From the cell containing the given text, extract its center point as (X, Y) coordinate. 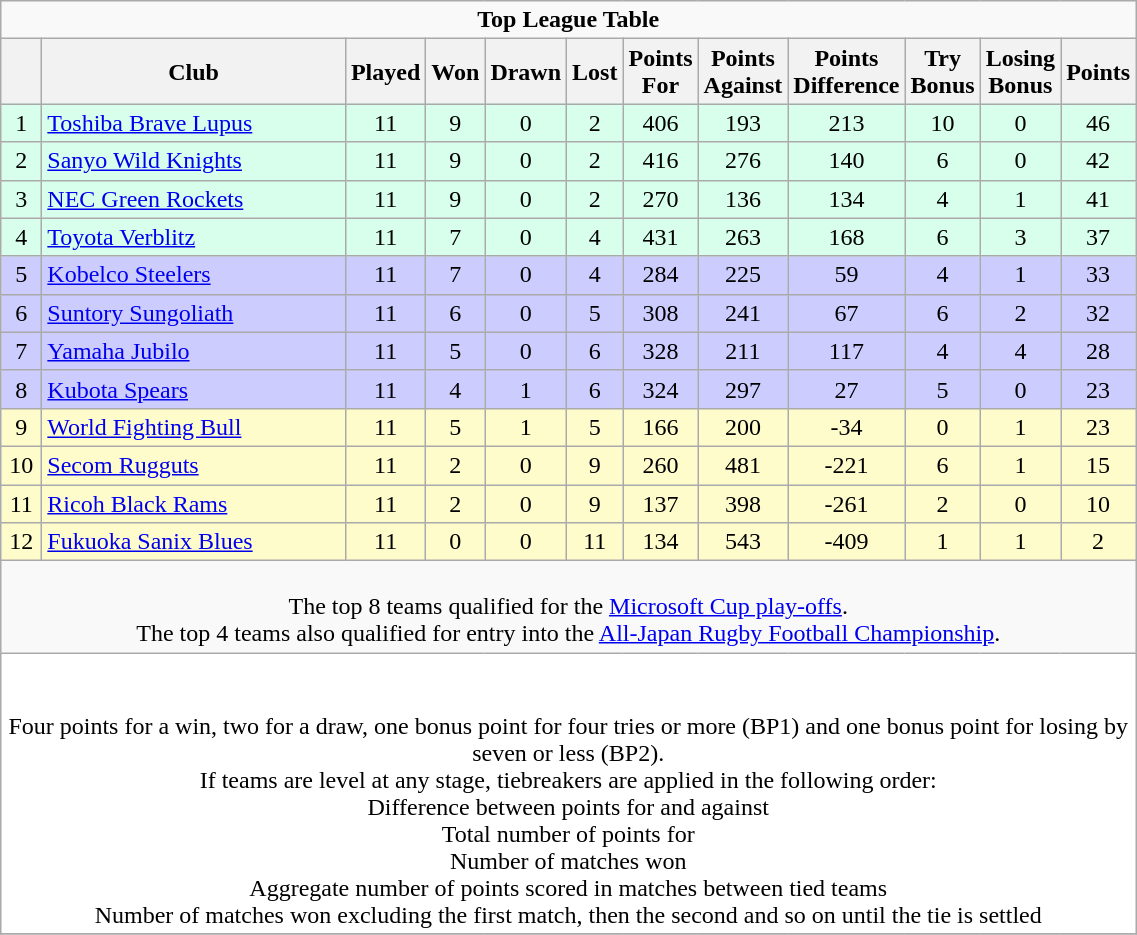
481 (743, 465)
543 (743, 542)
308 (660, 313)
260 (660, 465)
137 (660, 503)
46 (1098, 123)
67 (846, 313)
Top League Table (568, 20)
Toshiba Brave Lupus (194, 123)
42 (1098, 161)
406 (660, 123)
Club (194, 72)
33 (1098, 275)
-409 (846, 542)
140 (846, 161)
324 (660, 389)
297 (743, 389)
270 (660, 199)
NEC Green Rockets (194, 199)
193 (743, 123)
Lost (595, 72)
Kubota Spears (194, 389)
Drawn (526, 72)
Played (385, 72)
41 (1098, 199)
28 (1098, 351)
166 (660, 427)
213 (846, 123)
8 (22, 389)
200 (743, 427)
241 (743, 313)
Points Against (743, 72)
-261 (846, 503)
Points For (660, 72)
328 (660, 351)
59 (846, 275)
225 (743, 275)
276 (743, 161)
15 (1098, 465)
Yamaha Jubilo (194, 351)
-34 (846, 427)
27 (846, 389)
117 (846, 351)
Ricoh Black Rams (194, 503)
32 (1098, 313)
Try Bonus (942, 72)
Secom Rugguts (194, 465)
Losing Bonus (1020, 72)
416 (660, 161)
Points Difference (846, 72)
Kobelco Steelers (194, 275)
World Fighting Bull (194, 427)
Fukuoka Sanix Blues (194, 542)
Toyota Verblitz (194, 237)
37 (1098, 237)
Won (456, 72)
136 (743, 199)
284 (660, 275)
12 (22, 542)
The top 8 teams qualified for the Microsoft Cup play-offs. The top 4 teams also qualified for entry into the All-Japan Rugby Football Championship. (568, 607)
Points (1098, 72)
Sanyo Wild Knights (194, 161)
431 (660, 237)
-221 (846, 465)
398 (743, 503)
263 (743, 237)
Suntory Sungoliath (194, 313)
211 (743, 351)
168 (846, 237)
